Capture the cell that displays the provided text and extract its (x, y) central coordinate. 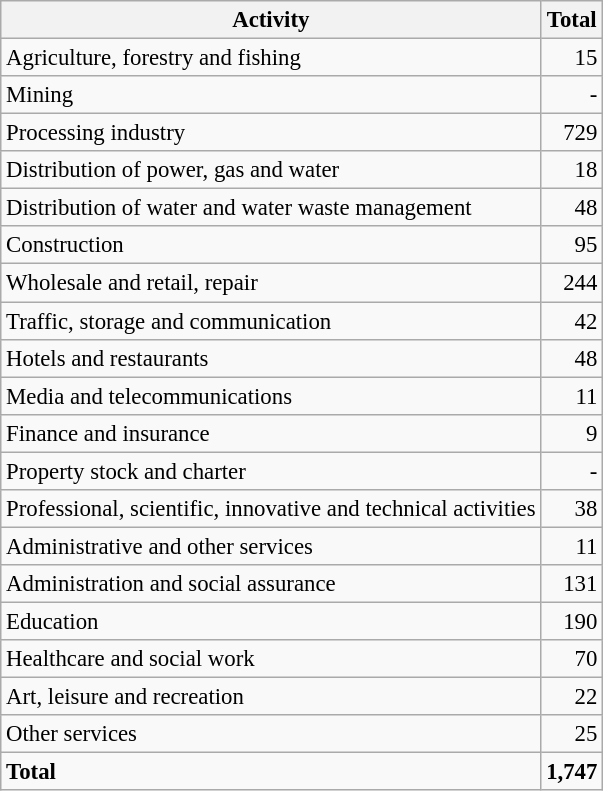
18 (572, 170)
38 (572, 509)
Media and telecommunications (271, 396)
190 (572, 621)
22 (572, 697)
Distribution of power, gas and water (271, 170)
15 (572, 58)
Administration and social assurance (271, 584)
Agriculture, forestry and fishing (271, 58)
Professional, scientific, innovative and technical activities (271, 509)
Traffic, storage and communication (271, 321)
Administrative and other services (271, 546)
Construction (271, 245)
Other services (271, 734)
131 (572, 584)
25 (572, 734)
Distribution of water and water waste management (271, 208)
1,747 (572, 772)
Art, leisure and recreation (271, 697)
9 (572, 433)
Property stock and charter (271, 471)
42 (572, 321)
Finance and insurance (271, 433)
Healthcare and social work (271, 659)
70 (572, 659)
Hotels and restaurants (271, 358)
95 (572, 245)
Processing industry (271, 133)
729 (572, 133)
244 (572, 283)
Activity (271, 20)
Education (271, 621)
Wholesale and retail, repair (271, 283)
Mining (271, 95)
